Return the [X, Y] coordinate for the center point of the cell that contains the specified text.  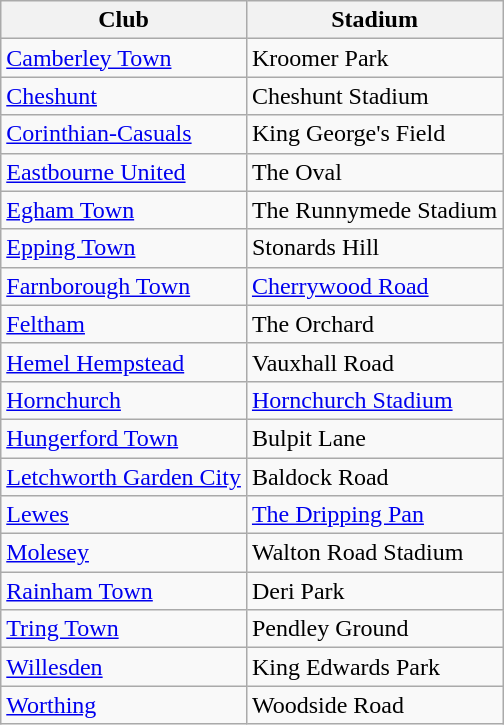
King George's Field [374, 134]
Kroomer Park [374, 58]
Deri Park [374, 591]
Hornchurch Stadium [374, 400]
Letchworth Garden City [124, 477]
The Oval [374, 172]
Cheshunt [124, 96]
Camberley Town [124, 58]
Woodside Road [374, 705]
Worthing [124, 705]
Rainham Town [124, 591]
Willesden [124, 667]
Farnborough Town [124, 286]
Cheshunt Stadium [374, 96]
Hungerford Town [124, 438]
Pendley Ground [374, 629]
Stonards Hill [374, 248]
Hornchurch [124, 400]
Club [124, 20]
Bulpit Lane [374, 438]
King Edwards Park [374, 667]
Epping Town [124, 248]
Egham Town [124, 210]
Molesey [124, 553]
The Dripping Pan [374, 515]
The Runnymede Stadium [374, 210]
Vauxhall Road [374, 362]
Stadium [374, 20]
The Orchard [374, 324]
Walton Road Stadium [374, 553]
Corinthian-Casuals [124, 134]
Baldock Road [374, 477]
Hemel Hempstead [124, 362]
Tring Town [124, 629]
Eastbourne United [124, 172]
Feltham [124, 324]
Lewes [124, 515]
Cherrywood Road [374, 286]
